Scan for the cell matching the given text and deliver its (X, Y) coordinate at center. 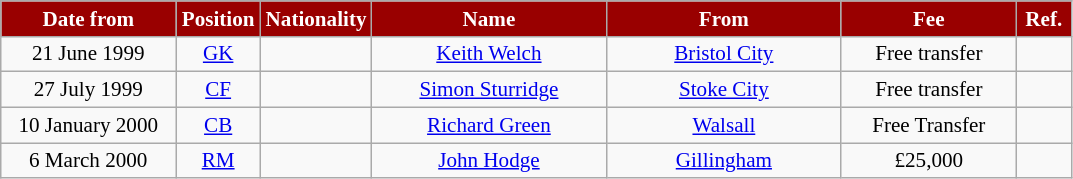
Name (488, 18)
From (724, 18)
Keith Welch (488, 54)
10 January 2000 (88, 124)
£25,000 (928, 160)
Ref. (1044, 18)
27 July 1999 (88, 90)
Richard Green (488, 124)
Nationality (316, 18)
6 March 2000 (88, 160)
Simon Sturridge (488, 90)
RM (218, 160)
Position (218, 18)
Bristol City (724, 54)
Walsall (724, 124)
Gillingham (724, 160)
CF (218, 90)
21 June 1999 (88, 54)
Free Transfer (928, 124)
John Hodge (488, 160)
Fee (928, 18)
Stoke City (724, 90)
Date from (88, 18)
CB (218, 124)
GK (218, 54)
